Determine the (x, y) coordinate at the center of the cell enclosing the given text.  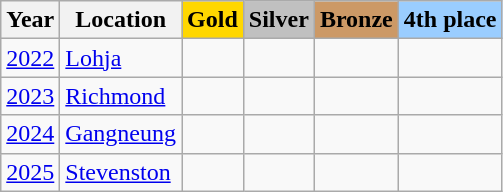
2022 (30, 58)
Stevenston (121, 172)
4th place (450, 20)
Bronze (356, 20)
Silver (278, 20)
Richmond (121, 96)
2025 (30, 172)
Gold (213, 20)
Location (121, 20)
2023 (30, 96)
Year (30, 20)
Lohja (121, 58)
Gangneung (121, 134)
2024 (30, 134)
